Determine the (X, Y) coordinate at the center of the cell enclosing the given text.  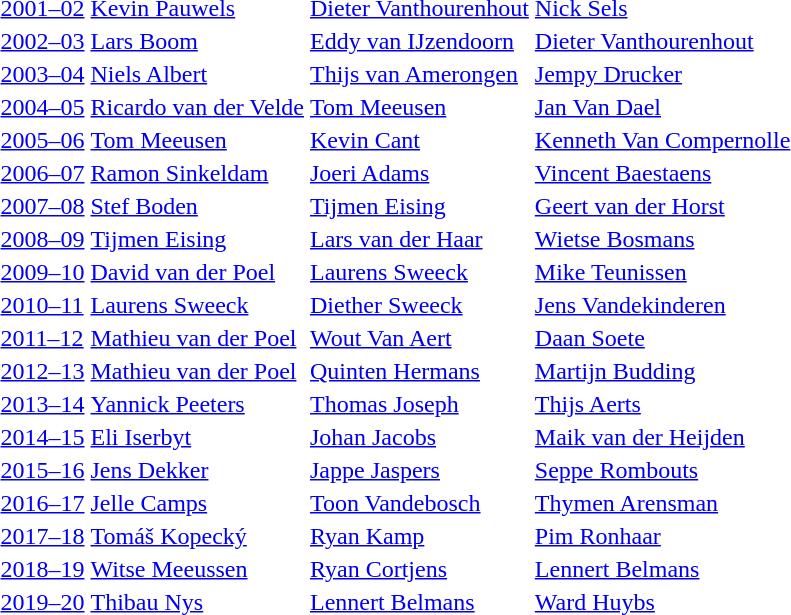
Toon Vandebosch (419, 503)
Niels Albert (197, 74)
Wout Van Aert (419, 338)
Lars van der Haar (419, 239)
Thijs van Amerongen (419, 74)
Thomas Joseph (419, 404)
Quinten Hermans (419, 371)
Ryan Cortjens (419, 569)
Yannick Peeters (197, 404)
Kevin Cant (419, 140)
Ryan Kamp (419, 536)
Diether Sweeck (419, 305)
Jappe Jaspers (419, 470)
David van der Poel (197, 272)
Joeri Adams (419, 173)
Lars Boom (197, 41)
Stef Boden (197, 206)
Witse Meeussen (197, 569)
Eli Iserbyt (197, 437)
Jens Dekker (197, 470)
Eddy van IJzendoorn (419, 41)
Tomáš Kopecký (197, 536)
Ricardo van der Velde (197, 107)
Jelle Camps (197, 503)
Ramon Sinkeldam (197, 173)
Johan Jacobs (419, 437)
